Provide the (X, Y) coordinate of the cell's center where the given text is located.  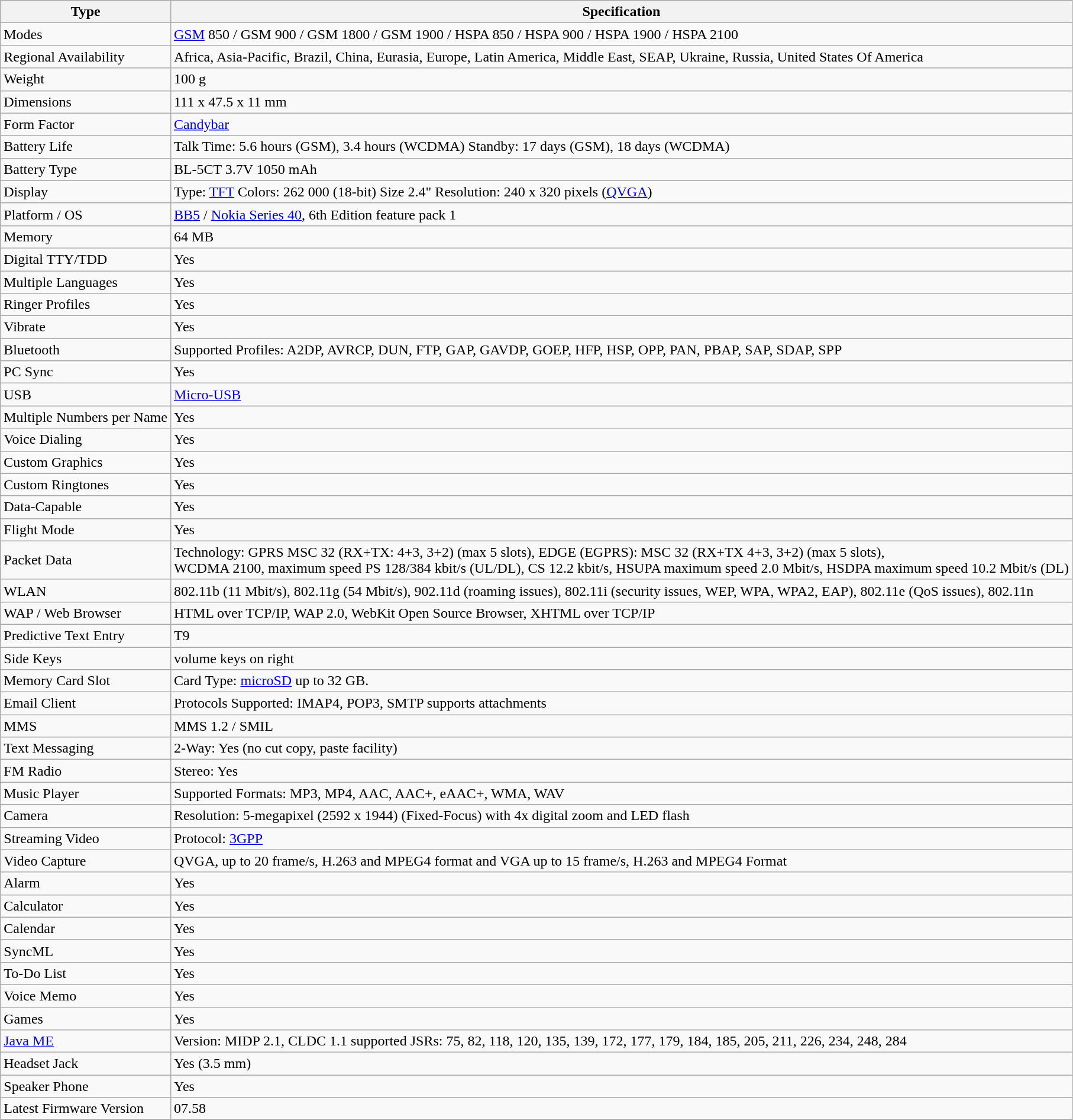
QVGA, up to 20 frame/s, H.263 and MPEG4 format and VGA up to 15 frame/s, H.263 and MPEG4 Format (621, 861)
Memory (86, 237)
Packet Data (86, 560)
Voice Memo (86, 996)
Calculator (86, 906)
Display (86, 192)
100 g (621, 79)
Battery Life (86, 147)
To-Do List (86, 973)
T9 (621, 635)
Candybar (621, 124)
Type: TFT Colors: 262 000 (18-bit) Size 2.4" Resolution: 240 x 320 pixels (QVGA) (621, 192)
Predictive Text Entry (86, 635)
BB5 / Nokia Series 40, 6th Edition feature pack 1 (621, 214)
volume keys on right (621, 659)
Ringer Profiles (86, 305)
Protocol: 3GPP (621, 838)
111 x 47.5 x 11 mm (621, 102)
Vibrate (86, 327)
07.58 (621, 1109)
Weight (86, 79)
Stereo: Yes (621, 771)
Specification (621, 12)
Version: MIDP 2.1, CLDC 1.1 supported JSRs: 75, 82, 118, 120, 135, 139, 172, 177, 179, 184, 185, 205, 211, 226, 234, 248, 284 (621, 1041)
Supported Profiles: A2DP, AVRCP, DUN, FTP, GAP, GAVDP, GOEP, HFP, HSP, OPP, PAN, PBAP, SAP, SDAP, SPP (621, 350)
Latest Firmware Version (86, 1109)
PC Sync (86, 372)
Flight Mode (86, 530)
Platform / OS (86, 214)
64 MB (621, 237)
Dimensions (86, 102)
Regional Availability (86, 57)
Multiple Languages (86, 282)
Headset Jack (86, 1064)
HTML over TCP/IP, WAP 2.0, WebKit Open Source Browser, XHTML over TCP/IP (621, 613)
WLAN (86, 590)
Resolution: 5-megapixel (2592 x 1944) (Fixed-Focus) with 4x digital zoom and LED flash (621, 816)
Games (86, 1018)
Memory Card Slot (86, 681)
Modes (86, 34)
Camera (86, 816)
Africa, Asia-Pacific, Brazil, China, Eurasia, Europe, Latin America, Middle East, SEAP, Ukraine, Russia, United States Of America (621, 57)
Bluetooth (86, 350)
Text Messaging (86, 748)
Form Factor (86, 124)
Speaker Phone (86, 1086)
BL-5CT 3.7V 1050 mAh (621, 169)
Java ME (86, 1041)
Data-Capable (86, 507)
Music Player (86, 793)
SyncML (86, 951)
Supported Formats: MP3, MP4, AAC, AAC+, eAAC+, WMA, WAV (621, 793)
Voice Dialing (86, 440)
Talk Time: 5.6 hours (GSM), 3.4 hours (WCDMA) Standby: 17 days (GSM), 18 days (WCDMA) (621, 147)
Video Capture (86, 861)
Yes (3.5 mm) (621, 1064)
Calendar (86, 928)
Digital TTY/TDD (86, 259)
Battery Type (86, 169)
Side Keys (86, 659)
Streaming Video (86, 838)
Protocols Supported: IMAP4, POP3, SMTP supports attachments (621, 703)
Card Type: microSD up to 32 GB. (621, 681)
WAP / Web Browser (86, 613)
USB (86, 395)
GSM 850 / GSM 900 / GSM 1800 / GSM 1900 / HSPA 850 / HSPA 900 / HSPA 1900 / HSPA 2100 (621, 34)
MMS 1.2 / SMIL (621, 726)
Micro-USB (621, 395)
Multiple Numbers per Name (86, 417)
MMS (86, 726)
Custom Ringtones (86, 485)
Email Client (86, 703)
Custom Graphics (86, 462)
802.11b (11 Mbit/s), 802.11g (54 Mbit/s), 902.11d (roaming issues), 802.11i (security issues, WEP, WPA, WPA2, EAP), 802.11e (QoS issues), 802.11n (621, 590)
FM Radio (86, 771)
2-Way: Yes (no cut copy, paste facility) (621, 748)
Alarm (86, 883)
Type (86, 12)
